For the text-containing cell, return its midpoint in (X, Y) coordinate format. 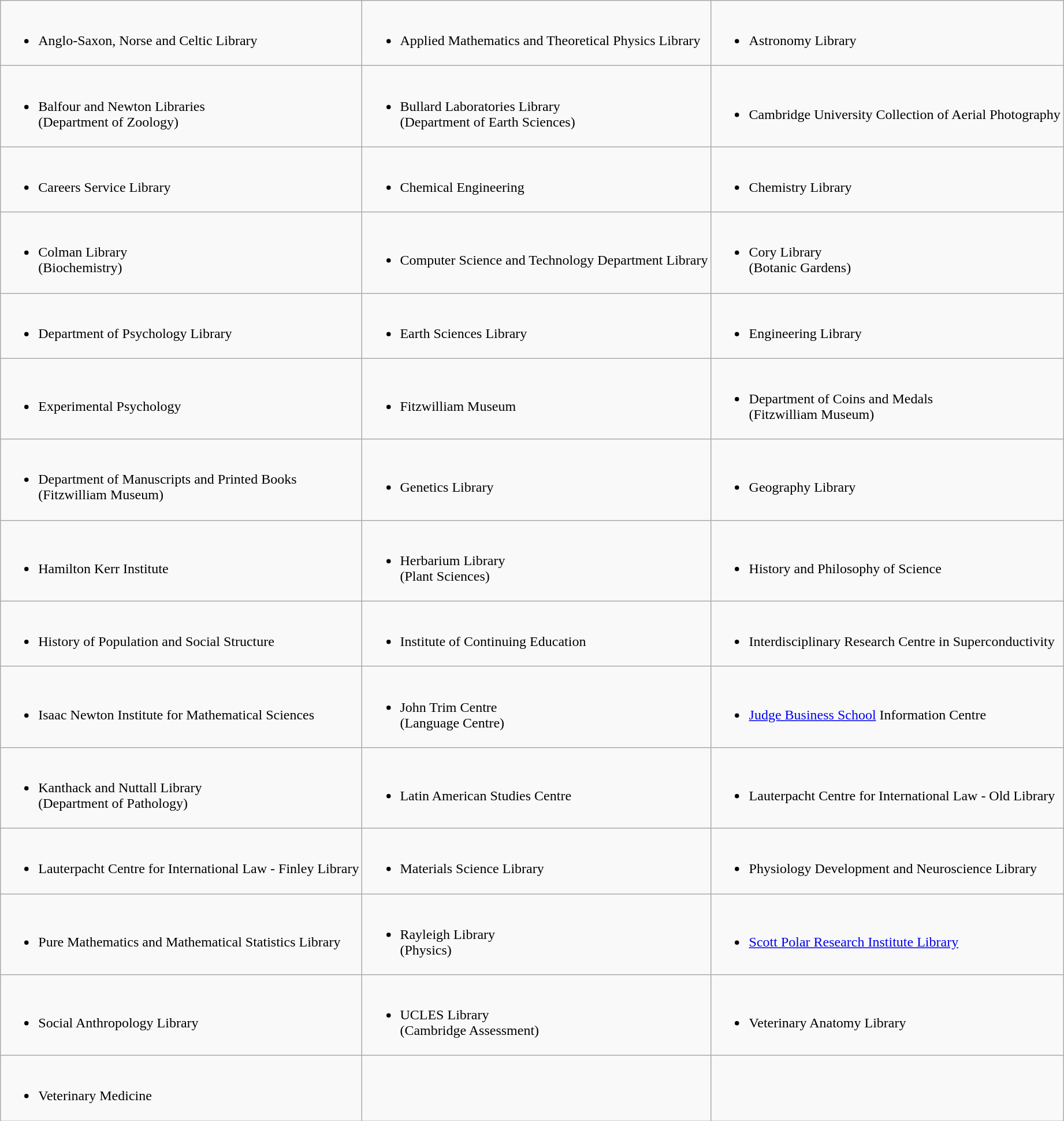
Chemical Engineering (537, 179)
Herbarium Library(Plant Sciences) (537, 560)
Social Anthropology Library (181, 1015)
History of Population and Social Structure (181, 633)
Geography Library (887, 480)
Earth Sciences Library (537, 326)
Experimental Psychology (181, 399)
Lauterpacht Centre for International Law - Old Library (887, 788)
Anglo-Saxon, Norse and Celtic Library (181, 34)
Rayleigh Library(Physics) (537, 934)
Fitzwilliam Museum (537, 399)
Scott Polar Research Institute Library (887, 934)
Materials Science Library (537, 861)
History and Philosophy of Science (887, 560)
Judge Business School Information Centre (887, 707)
Institute of Continuing Education (537, 633)
Astronomy Library (887, 34)
Chemistry Library (887, 179)
Veterinary Medicine (181, 1089)
Hamilton Kerr Institute (181, 560)
UCLES Library(Cambridge Assessment) (537, 1015)
Kanthack and Nuttall Library(Department of Pathology) (181, 788)
Latin American Studies Centre (537, 788)
John Trim Centre(Language Centre) (537, 707)
Department of Coins and Medals(Fitzwilliam Museum) (887, 399)
Department of Psychology Library (181, 326)
Veterinary Anatomy Library (887, 1015)
Bullard Laboratories Library(Department of Earth Sciences) (537, 106)
Department of Manuscripts and Printed Books(Fitzwilliam Museum) (181, 480)
Applied Mathematics and Theoretical Physics Library (537, 34)
Lauterpacht Centre for International Law - Finley Library (181, 861)
Colman Library(Biochemistry) (181, 253)
Computer Science and Technology Department Library (537, 253)
Careers Service Library (181, 179)
Engineering Library (887, 326)
Pure Mathematics and Mathematical Statistics Library (181, 934)
Physiology Development and Neuroscience Library (887, 861)
Balfour and Newton Libraries(Department of Zoology) (181, 106)
Cory Library(Botanic Gardens) (887, 253)
Cambridge University Collection of Aerial Photography (887, 106)
Isaac Newton Institute for Mathematical Sciences (181, 707)
Interdisciplinary Research Centre in Superconductivity (887, 633)
Genetics Library (537, 480)
